Identify which cell holds the provided text, then report its (X, Y) central coordinate. 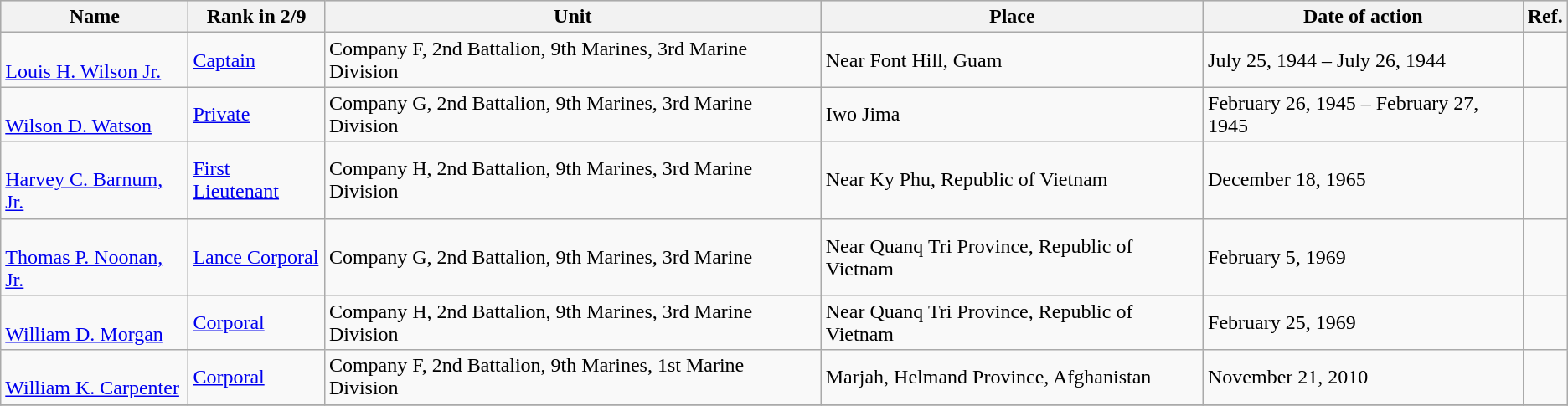
November 21, 2010 (1364, 377)
Louis H. Wilson Jr. (95, 60)
Thomas P. Noonan, Jr. (95, 257)
Company F, 2nd Battalion, 9th Marines, 1st Marine Division (573, 377)
February 26, 1945 – February 27, 1945 (1364, 114)
William D. Morgan (95, 323)
Marjah, Helmand Province, Afghanistan (1012, 377)
February 5, 1969 (1364, 257)
Iwo Jima (1012, 114)
Name (95, 17)
Company G, 2nd Battalion, 9th Marines, 3rd Marine (573, 257)
Place (1012, 17)
Captain (256, 60)
Harvey C. Barnum, Jr. (95, 180)
Lance Corporal (256, 257)
July 25, 1944 – July 26, 1944 (1364, 60)
Company F, 2nd Battalion, 9th Marines, 3rd Marine Division (573, 60)
Date of action (1364, 17)
Unit (573, 17)
Near Ky Phu, Republic of Vietnam (1012, 180)
Near Font Hill, Guam (1012, 60)
February 25, 1969 (1364, 323)
Wilson D. Watson (95, 114)
William K. Carpenter (95, 377)
Private (256, 114)
Rank in 2/9 (256, 17)
December 18, 1965 (1364, 180)
Ref. (1545, 17)
Company G, 2nd Battalion, 9th Marines, 3rd Marine Division (573, 114)
First Lieutenant (256, 180)
